Extract the [X, Y] coordinate from the center of the cell holding the provided text.  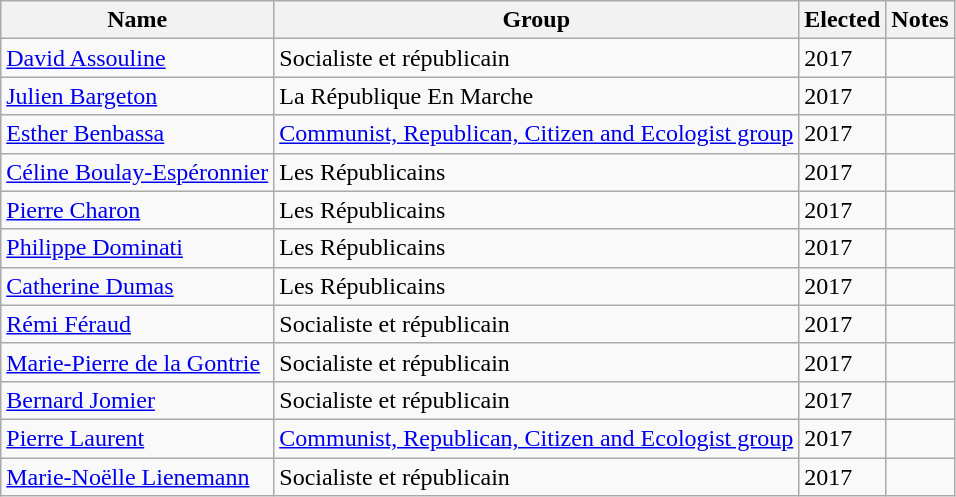
Name [138, 20]
Catherine Dumas [138, 286]
Pierre Charon [138, 210]
Esther Benbassa [138, 134]
Group [536, 20]
Philippe Dominati [138, 248]
Elected [842, 20]
Bernard Jomier [138, 400]
Marie-Pierre de la Gontrie [138, 362]
Julien Bargeton [138, 96]
La République En Marche [536, 96]
Rémi Féraud [138, 324]
Notes [920, 20]
Pierre Laurent [138, 438]
David Assouline [138, 58]
Marie-Noëlle Lienemann [138, 477]
Céline Boulay-Espéronnier [138, 172]
